Detect which cell encompasses the target text, then output its (X, Y) center coordinate. 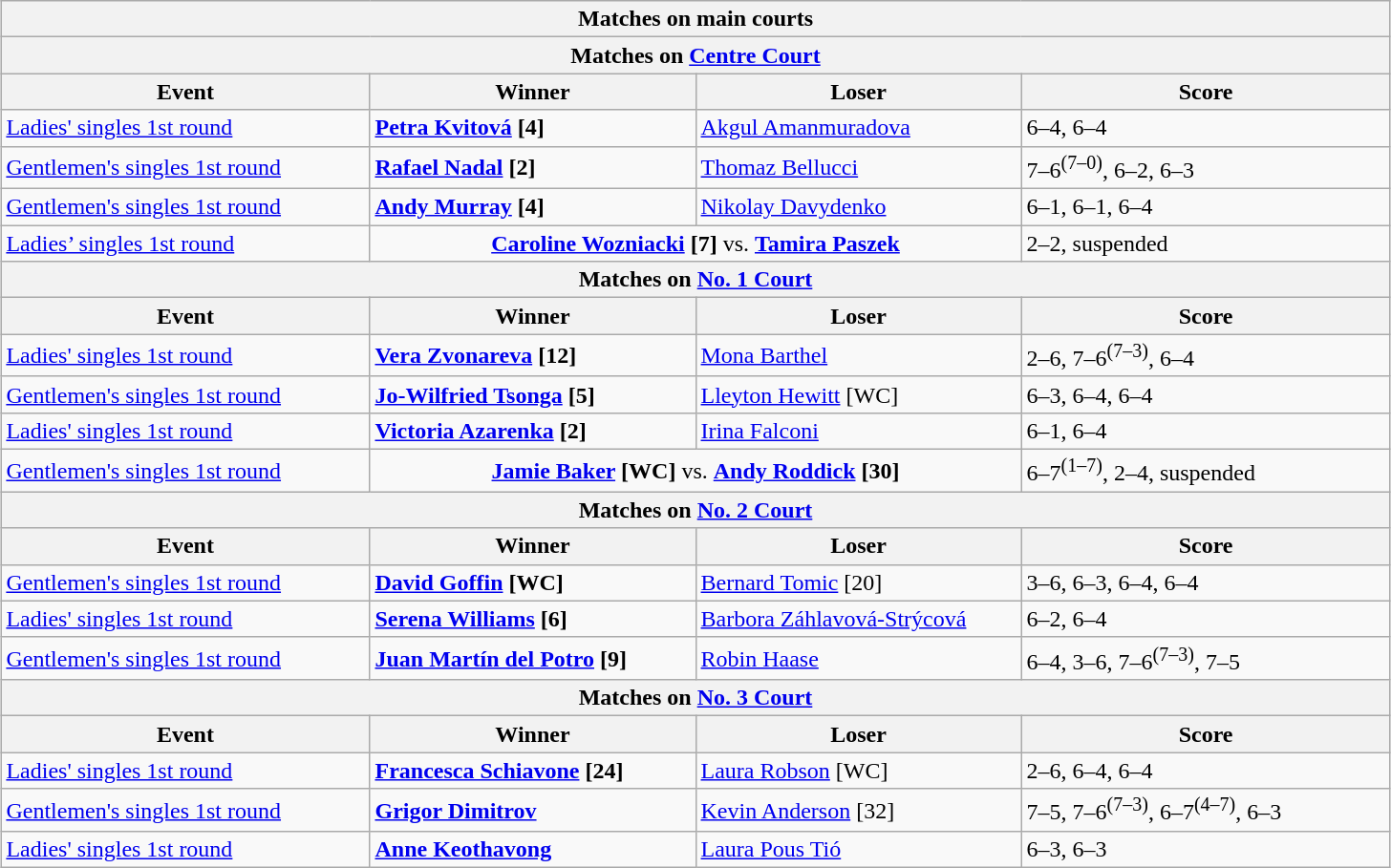
2–6, 7–6(7–3), 6–4 (1206, 355)
6–3, 6–3 (1206, 850)
Matches on Centre Court (695, 55)
Grigor Dimitrov (533, 810)
Matches on No. 1 Court (695, 280)
7–6(7–0), 6–2, 6–3 (1206, 168)
Victoria Azarenka [2] (533, 431)
6–2, 6–4 (1206, 619)
Barbora Záhlavová-Strýcová (858, 619)
Francesca Schiavone [24] (533, 771)
Mona Barthel (858, 355)
Caroline Wozniacki [7] vs. Tamira Paszek (695, 243)
Matches on main courts (695, 19)
Ladies’ singles 1st round (185, 243)
Petra Kvitová [4] (533, 128)
Serena Williams [6] (533, 619)
6–7(1–7), 2–4, suspended (1206, 470)
6–4, 6–4 (1206, 128)
Thomaz Bellucci (858, 168)
Irina Falconi (858, 431)
Andy Murray [4] (533, 207)
7–5, 7–6(7–3), 6–7(4–7), 6–3 (1206, 810)
6–3, 6–4, 6–4 (1206, 394)
2–2, suspended (1206, 243)
Vera Zvonareva [12] (533, 355)
Robin Haase (858, 659)
Akgul Amanmuradova (858, 128)
Anne Keothavong (533, 850)
Juan Martín del Potro [9] (533, 659)
6–1, 6–4 (1206, 431)
Matches on No. 3 Court (695, 698)
Laura Pous Tió (858, 850)
6–4, 3–6, 7–6(7–3), 7–5 (1206, 659)
David Goffin [WC] (533, 582)
Matches on No. 2 Court (695, 510)
Laura Robson [WC] (858, 771)
3–6, 6–3, 6–4, 6–4 (1206, 582)
6–1, 6–1, 6–4 (1206, 207)
Jamie Baker [WC] vs. Andy Roddick [30] (695, 470)
Nikolay Davydenko (858, 207)
Bernard Tomic [20] (858, 582)
Jo-Wilfried Tsonga [5] (533, 394)
Lleyton Hewitt [WC] (858, 394)
2–6, 6–4, 6–4 (1206, 771)
Kevin Anderson [32] (858, 810)
Rafael Nadal [2] (533, 168)
